Locate the cell with the specified text and output its [x, y] center coordinate. 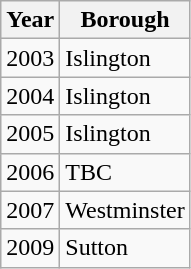
Westminster [125, 210]
Sutton [125, 248]
TBC [125, 172]
2003 [30, 58]
Year [30, 20]
2006 [30, 172]
2009 [30, 248]
2005 [30, 134]
2004 [30, 96]
Borough [125, 20]
2007 [30, 210]
